Determine the (x, y) coordinate at the center of the cell enclosing the given text.  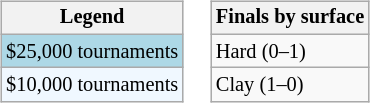
$25,000 tournaments (92, 51)
Legend (92, 18)
$10,000 tournaments (92, 85)
Hard (0–1) (290, 51)
Clay (1–0) (290, 85)
Finals by surface (290, 18)
